Return the [x, y] coordinate for the center point of the cell that contains the specified text.  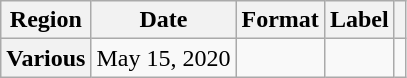
Format [280, 20]
May 15, 2020 [164, 58]
Date [164, 20]
Label [359, 20]
Region [46, 20]
Various [46, 58]
